Determine the [X, Y] coordinate at the center of the cell enclosing the given text.  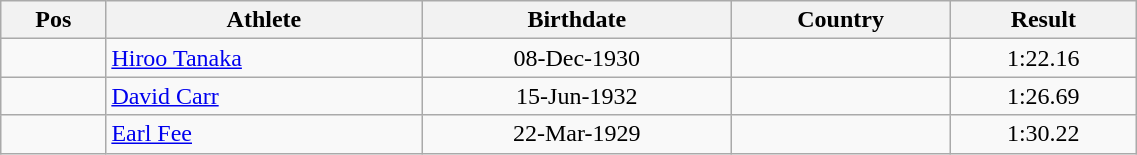
Hiroo Tanaka [264, 58]
15-Jun-1932 [576, 96]
Athlete [264, 20]
22-Mar-1929 [576, 134]
1:26.69 [1044, 96]
Country [840, 20]
Earl Fee [264, 134]
Birthdate [576, 20]
Pos [54, 20]
Result [1044, 20]
1:30.22 [1044, 134]
David Carr [264, 96]
1:22.16 [1044, 58]
08-Dec-1930 [576, 58]
